Pinpoint the cell where the given text exists, returning its (X, Y) midpoint coordinate. 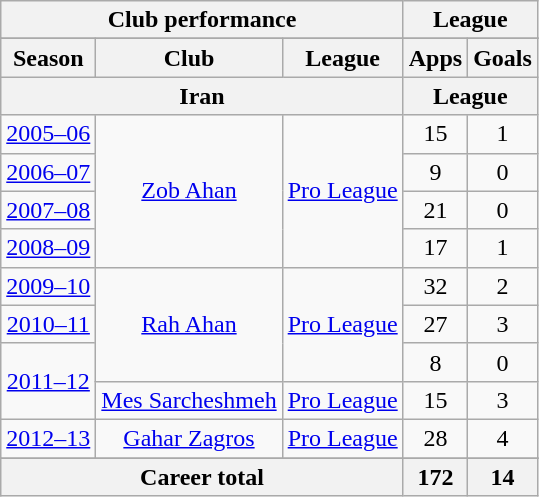
17 (435, 248)
Season (48, 58)
Goals (503, 58)
32 (435, 286)
Iran (202, 96)
2011–12 (48, 381)
4 (503, 438)
2007–08 (48, 210)
Club (189, 58)
27 (435, 324)
2010–11 (48, 324)
8 (435, 362)
2005–06 (48, 134)
14 (503, 477)
Club performance (202, 20)
Apps (435, 58)
Career total (202, 477)
Mes Sarcheshmeh (189, 400)
21 (435, 210)
2009–10 (48, 286)
9 (435, 172)
Rah Ahan (189, 324)
Zob Ahan (189, 191)
Gahar Zagros (189, 438)
2006–07 (48, 172)
2008–09 (48, 248)
28 (435, 438)
2 (503, 286)
172 (435, 477)
2012–13 (48, 438)
